Locate the cell with the specified text and output its (x, y) center coordinate. 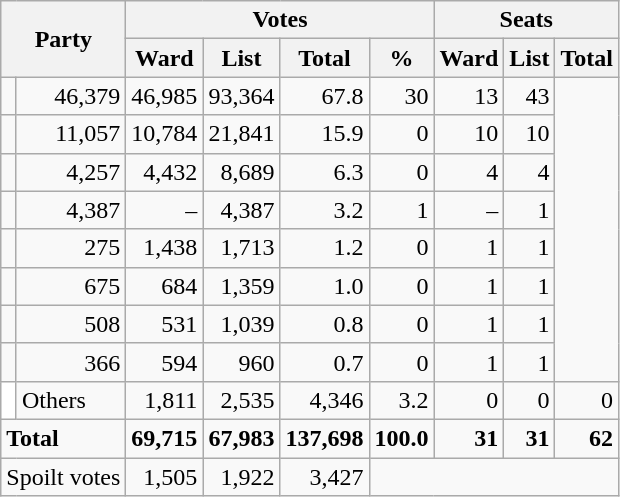
11,057 (70, 134)
Others (70, 400)
6.3 (324, 172)
4,432 (164, 172)
1.0 (324, 286)
100.0 (402, 438)
62 (587, 438)
Spoilt votes (64, 477)
8,689 (242, 172)
1,505 (164, 477)
1,438 (164, 248)
Party (64, 39)
69,715 (164, 438)
15.9 (324, 134)
594 (164, 362)
67,983 (242, 438)
10,784 (164, 134)
675 (70, 286)
684 (164, 286)
4,257 (70, 172)
30 (402, 96)
1,811 (164, 400)
67.8 (324, 96)
0.8 (324, 324)
21,841 (242, 134)
1.2 (324, 248)
960 (242, 362)
46,985 (164, 96)
1,039 (242, 324)
1,922 (242, 477)
13 (469, 96)
43 (530, 96)
2,535 (242, 400)
137,698 (324, 438)
531 (164, 324)
Votes (280, 20)
3,427 (324, 477)
4,346 (324, 400)
93,364 (242, 96)
% (402, 58)
508 (70, 324)
366 (70, 362)
1,359 (242, 286)
Seats (526, 20)
275 (70, 248)
0.7 (324, 362)
1,713 (242, 248)
46,379 (70, 96)
